Return the (x, y) coordinate for the center point of the cell that contains the specified text.  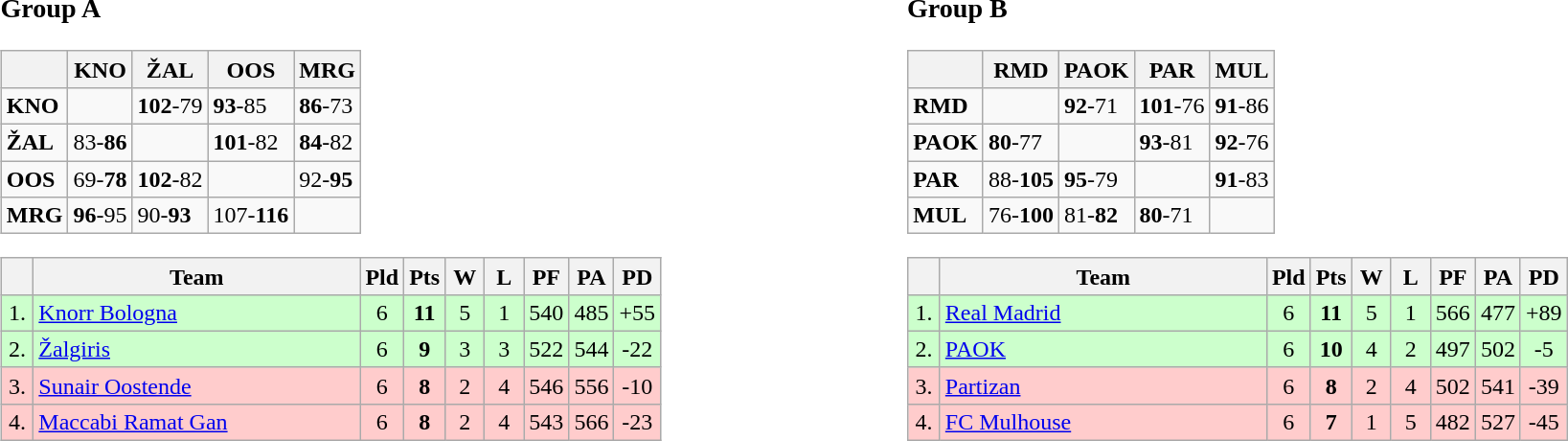
7 (1331, 422)
101-82 (251, 143)
541 (1498, 385)
81-82 (1096, 216)
+89 (1544, 313)
485 (592, 313)
477 (1498, 313)
-23 (638, 422)
482 (1452, 422)
88-105 (1021, 179)
Knorr Bologna (197, 313)
9 (425, 349)
Real Madrid (1103, 313)
84-82 (328, 143)
92-71 (1096, 105)
540 (546, 313)
+55 (638, 313)
522 (546, 349)
-39 (1544, 385)
-45 (1544, 422)
69-78 (100, 179)
-22 (638, 349)
83-86 (100, 143)
543 (546, 422)
91-83 (1241, 179)
Sunair Oostende (197, 385)
102-82 (170, 179)
93-81 (1172, 143)
92-76 (1241, 143)
96-95 (100, 216)
556 (592, 385)
527 (1498, 422)
86-73 (328, 105)
Žalgiris (197, 349)
107-116 (251, 216)
91-86 (1241, 105)
497 (1452, 349)
544 (592, 349)
80-77 (1021, 143)
546 (546, 385)
93-85 (251, 105)
-10 (638, 385)
Maccabi Ramat Gan (197, 422)
-5 (1544, 349)
101-76 (1172, 105)
102-79 (170, 105)
95-79 (1096, 179)
90-93 (170, 216)
Partizan (1103, 385)
10 (1331, 349)
92-95 (328, 179)
76-100 (1021, 216)
FC Mulhouse (1103, 422)
80-71 (1172, 216)
